Capture the cell that displays the provided text and extract its [x, y] central coordinate. 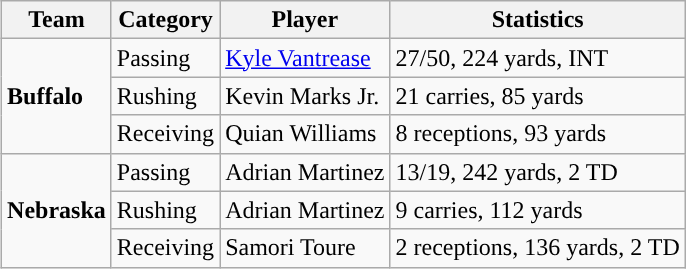
Buffalo [57, 96]
9 carries, 112 yards [538, 210]
Category [165, 20]
2 receptions, 136 yards, 2 TD [538, 248]
Nebraska [57, 210]
Quian Williams [305, 134]
Statistics [538, 20]
13/19, 242 yards, 2 TD [538, 172]
Kyle Vantrease [305, 58]
27/50, 224 yards, INT [538, 58]
Samori Toure [305, 248]
8 receptions, 93 yards [538, 134]
Kevin Marks Jr. [305, 96]
Player [305, 20]
21 carries, 85 yards [538, 96]
Team [57, 20]
